Pinpoint the cell where the given text exists, returning its [x, y] midpoint coordinate. 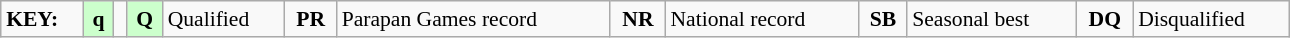
Seasonal best [992, 19]
SB [884, 19]
NR [638, 19]
q [98, 19]
DQ [1104, 19]
Disqualified [1211, 19]
KEY: [42, 19]
Qualified [224, 19]
Parapan Games record [474, 19]
PR [311, 19]
Q [145, 19]
National record [762, 19]
